Determine the (X, Y) coordinate at the center of the cell enclosing the given text.  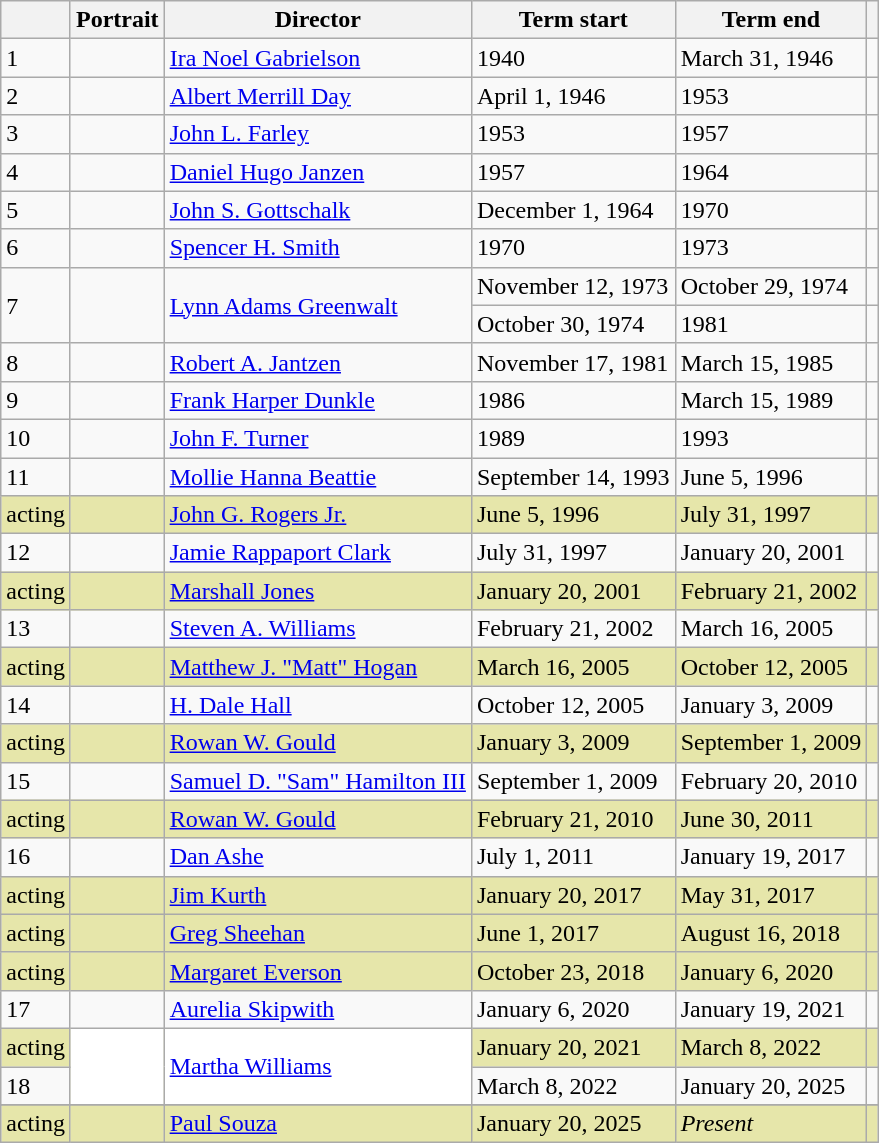
10 (36, 438)
July 1, 2011 (573, 857)
14 (36, 705)
1981 (771, 324)
November 12, 1973 (573, 286)
7 (36, 305)
11 (36, 477)
1 (36, 58)
Spencer H. Smith (318, 248)
Jamie Rappaport Clark (318, 553)
Daniel Hugo Janzen (318, 172)
1964 (771, 172)
January 19, 2017 (771, 857)
December 1, 1964 (573, 210)
January 20, 2021 (573, 1047)
Jim Kurth (318, 895)
March 15, 1989 (771, 400)
October 30, 1974 (573, 324)
March 31, 1946 (771, 58)
August 16, 2018 (771, 933)
2 (36, 96)
4 (36, 172)
January 19, 2021 (771, 1009)
John L. Farley (318, 134)
9 (36, 400)
Matthew J. "Matt" Hogan (318, 667)
Mollie Hanna Beattie (318, 477)
Term end (771, 20)
12 (36, 553)
June 30, 2011 (771, 819)
3 (36, 134)
Greg Sheehan (318, 933)
Margaret Everson (318, 971)
6 (36, 248)
H. Dale Hall (318, 705)
Samuel D. "Sam" Hamilton III (318, 781)
1973 (771, 248)
February 20, 2010 (771, 781)
John G. Rogers Jr. (318, 515)
17 (36, 1009)
5 (36, 210)
Steven A. Williams (318, 629)
November 17, 1981 (573, 362)
Portrait (117, 20)
March 15, 1985 (771, 362)
John S. Gottschalk (318, 210)
1940 (573, 58)
Term start (573, 20)
Aurelia Skipwith (318, 1009)
8 (36, 362)
16 (36, 857)
Martha Williams (318, 1066)
18 (36, 1085)
January 20, 2017 (573, 895)
October 29, 1974 (771, 286)
1989 (573, 438)
Marshall Jones (318, 591)
June 1, 2017 (573, 933)
Director (318, 20)
February 21, 2010 (573, 819)
1986 (573, 400)
October 23, 2018 (573, 971)
1993 (771, 438)
15 (36, 781)
Albert Merrill Day (318, 96)
13 (36, 629)
Frank Harper Dunkle (318, 400)
May 31, 2017 (771, 895)
John F. Turner (318, 438)
Dan Ashe (318, 857)
Ira Noel Gabrielson (318, 58)
Robert A. Jantzen (318, 362)
Lynn Adams Greenwalt (318, 305)
September 14, 1993 (573, 477)
Present (771, 1124)
Paul Souza (318, 1124)
April 1, 1946 (573, 96)
